For the text-containing cell, return its midpoint in (X, Y) coordinate format. 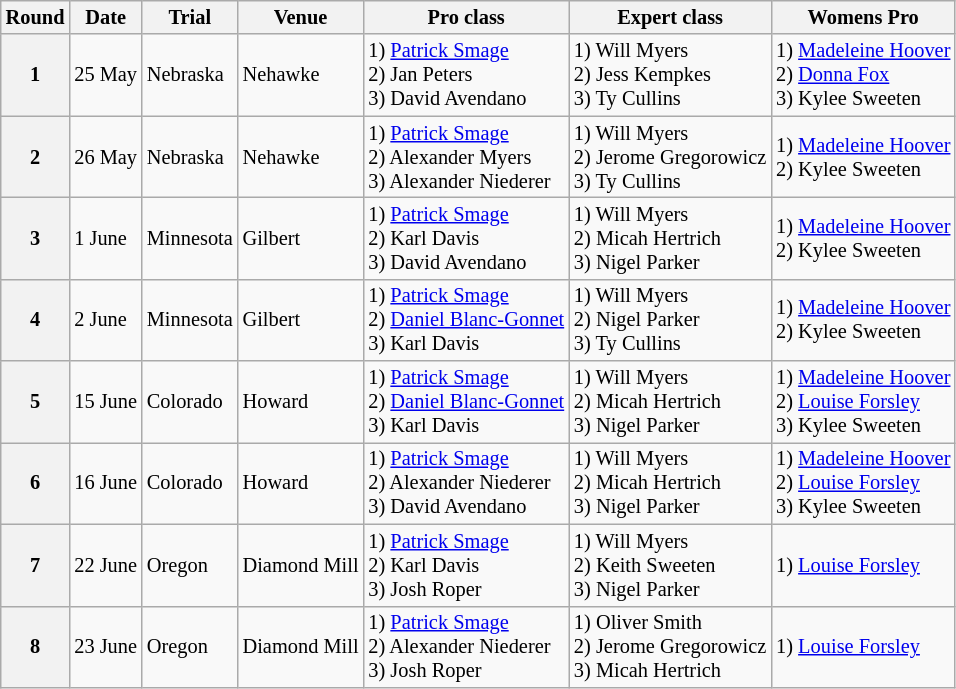
Expert class (670, 17)
1) Patrick Smage 2) Jan Peters 3) David Avendano (466, 75)
1) Will Myers 2) Jess Kempkes 3) Ty Cullins (670, 75)
1) Madeleine Hoover 2) Donna Fox 3) Kylee Sweeten (863, 75)
6 (36, 483)
2 June (106, 320)
3 (36, 238)
1) Patrick Smage 2) Karl Davis 3) David Avendano (466, 238)
1) Patrick Smage 2) Alexander Myers 3) Alexander Niederer (466, 157)
2 (36, 157)
1 June (106, 238)
Venue (301, 17)
Pro class (466, 17)
1) Patrick Smage 2) Alexander Niederer 3) David Avendano (466, 483)
26 May (106, 157)
1 (36, 75)
Womens Pro (863, 17)
1) Patrick Smage 2) Alexander Niederer 3) Josh Roper (466, 647)
23 June (106, 647)
Date (106, 17)
1) Will Myers 2) Jerome Gregorowicz 3) Ty Cullins (670, 157)
7 (36, 565)
8 (36, 647)
1) Oliver Smith 2) Jerome Gregorowicz 3) Micah Hertrich (670, 647)
25 May (106, 75)
16 June (106, 483)
Round (36, 17)
1) Will Myers 2) Nigel Parker 3) Ty Cullins (670, 320)
5 (36, 402)
1) Will Myers 2) Keith Sweeten 3) Nigel Parker (670, 565)
4 (36, 320)
1) Patrick Smage 2) Karl Davis 3) Josh Roper (466, 565)
Trial (190, 17)
22 June (106, 565)
15 June (106, 402)
